Capture the cell that displays the provided text and extract its (X, Y) central coordinate. 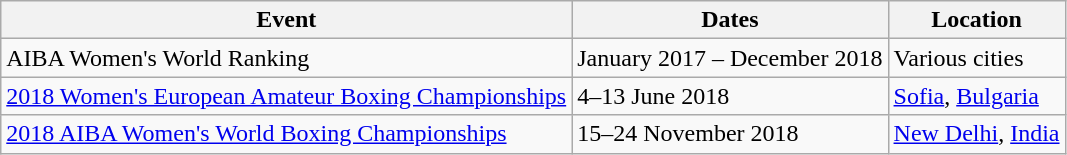
January 2017 – December 2018 (730, 58)
2018 AIBA Women's World Boxing Championships (286, 134)
2018 Women's European Amateur Boxing Championships (286, 96)
New Delhi, India (976, 134)
15–24 November 2018 (730, 134)
Event (286, 20)
Dates (730, 20)
Location (976, 20)
AIBA Women's World Ranking (286, 58)
Various cities (976, 58)
Sofia, Bulgaria (976, 96)
4–13 June 2018 (730, 96)
